Return the [X, Y] coordinate for the center point of the cell that contains the specified text.  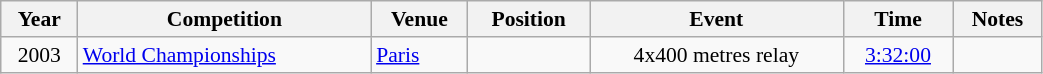
3:32:00 [898, 55]
Position [529, 19]
Year [40, 19]
4x400 metres relay [716, 55]
Notes [998, 19]
2003 [40, 55]
Venue [420, 19]
World Championships [224, 55]
Time [898, 19]
Event [716, 19]
Competition [224, 19]
Paris [420, 55]
